For the text-containing cell, return its midpoint in (X, Y) coordinate format. 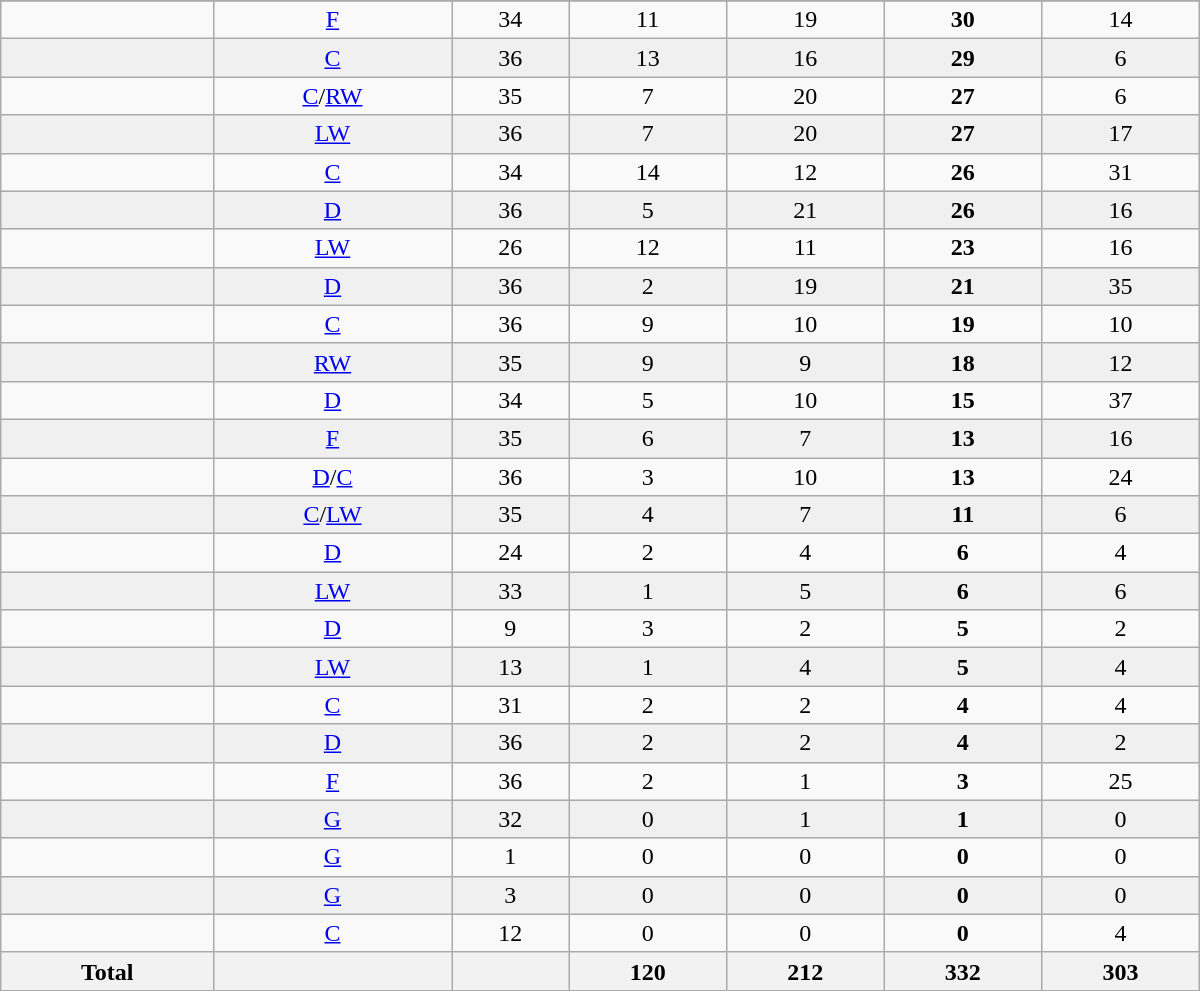
C/LW (332, 515)
C/RW (332, 96)
29 (963, 58)
Total (108, 971)
RW (332, 362)
18 (963, 362)
303 (1121, 971)
332 (963, 971)
33 (510, 591)
25 (1121, 781)
37 (1121, 400)
23 (963, 248)
120 (648, 971)
32 (510, 819)
D/C (332, 477)
212 (805, 971)
17 (1121, 134)
30 (963, 20)
15 (963, 400)
